Determine the (x, y) coordinate at the center of the cell enclosing the given text.  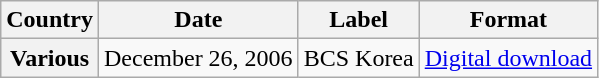
BCS Korea (358, 58)
Format (508, 20)
Country (50, 20)
December 26, 2006 (198, 58)
Digital download (508, 58)
Label (358, 20)
Date (198, 20)
Various (50, 58)
